From the cell containing the given text, extract its center point as (X, Y) coordinate. 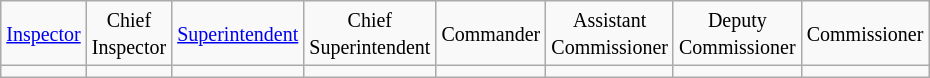
Inspector (44, 34)
Chief Inspector (128, 34)
Commissioner (865, 34)
Chief Superintendent (370, 34)
Commander (491, 34)
Superintendent (238, 34)
Deputy Commissioner (737, 34)
Assistant Commissioner (610, 34)
